Return the [x, y] coordinate for the center point of the cell that contains the specified text.  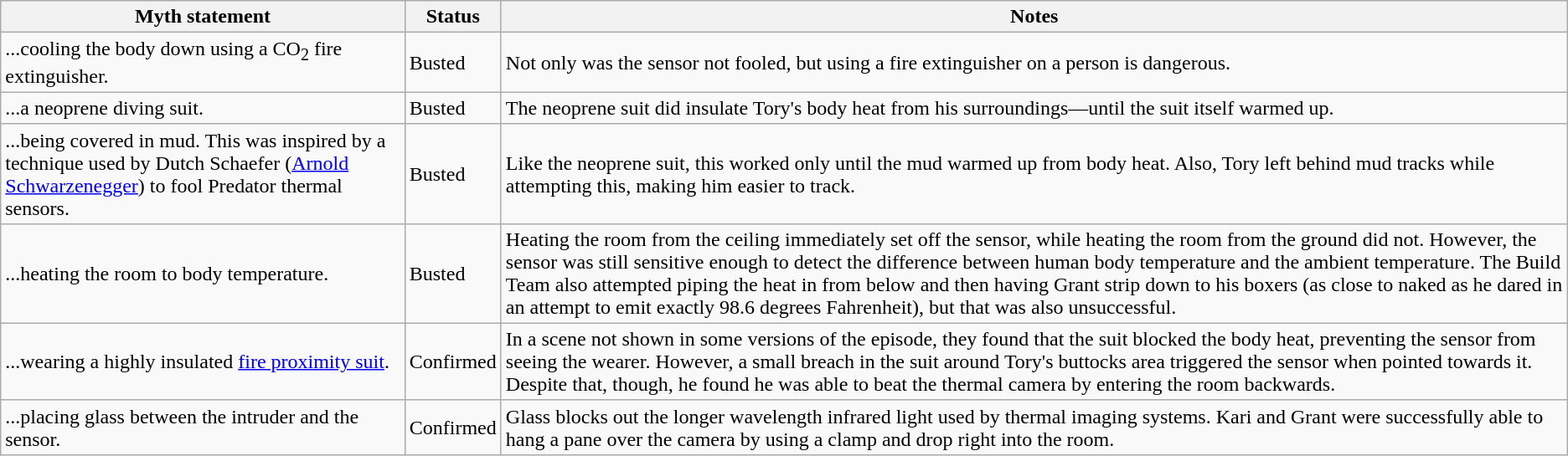
...wearing a highly insulated fire proximity suit. [203, 361]
Not only was the sensor not fooled, but using a fire extinguisher on a person is dangerous. [1034, 62]
Myth statement [203, 17]
Notes [1034, 17]
...being covered in mud. This was inspired by a technique used by Dutch Schaefer (Arnold Schwarzenegger) to fool Predator thermal sensors. [203, 174]
...cooling the body down using a CO2 fire extinguisher. [203, 62]
...heating the room to body temperature. [203, 273]
...placing glass between the intruder and the sensor. [203, 427]
Status [452, 17]
...a neoprene diving suit. [203, 108]
The neoprene suit did insulate Tory's body heat from his surroundings—until the suit itself warmed up. [1034, 108]
